Provide the (X, Y) coordinate of the cell's center where the given text is located.  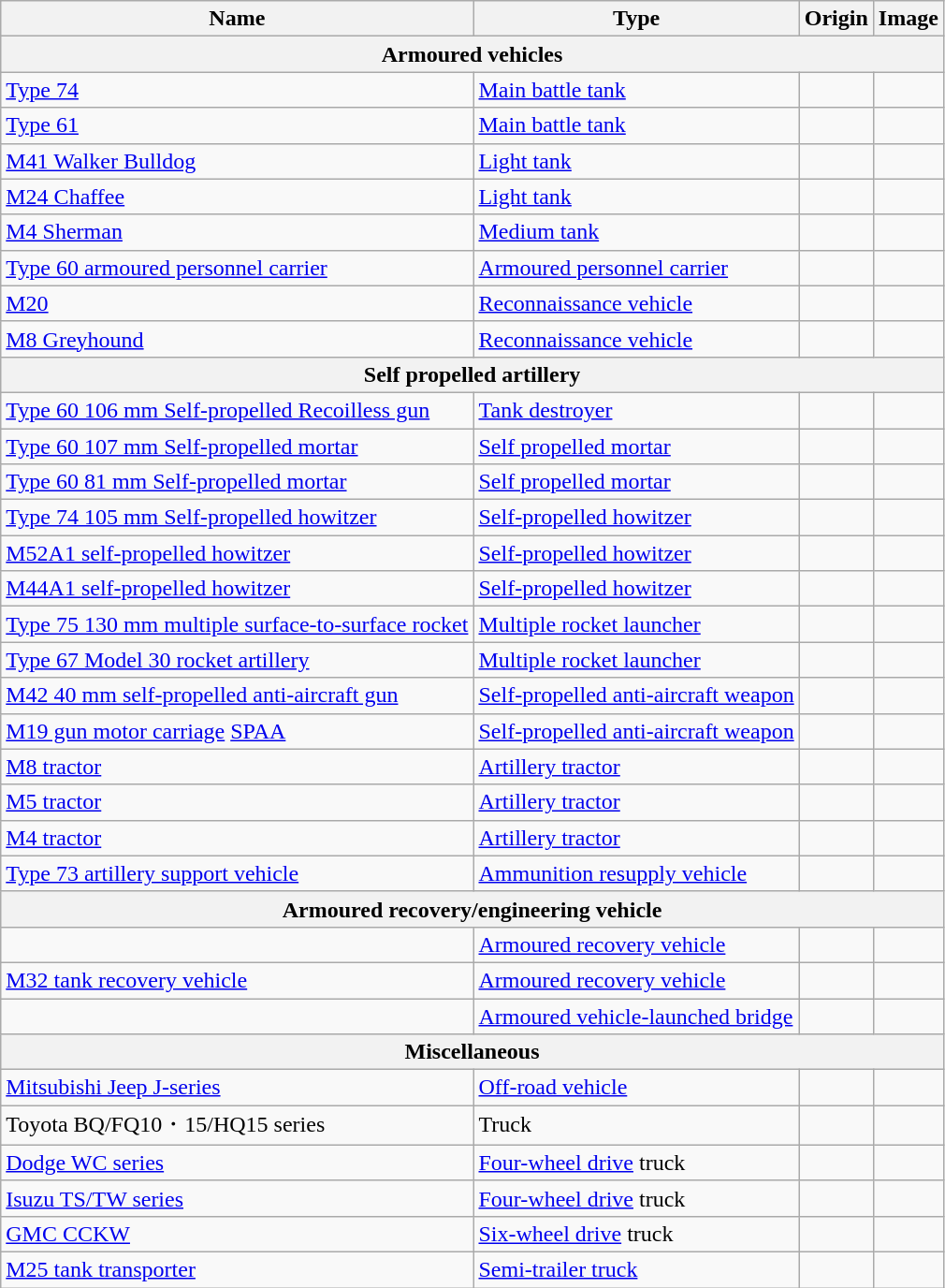
Armoured personnel carrier (636, 268)
Type (636, 19)
Type 67 Model 30 rocket artillery (238, 660)
Dodge WC series (238, 1163)
Type 60 81 mm Self-propelled mortar (238, 482)
M52A1 self-propelled howitzer (238, 553)
Mitsubishi Jeep J-series (238, 1088)
Truck (636, 1125)
Self propelled artillery (472, 374)
GMC CCKW (238, 1234)
M4 tractor (238, 838)
M24 Chaffee (238, 197)
Type 60 armoured personnel carrier (238, 268)
M25 tank transporter (238, 1269)
Toyota BQ/FQ10・15/HQ15 series (238, 1125)
Image (908, 19)
M20 (238, 303)
Off-road vehicle (636, 1088)
Semi-trailer truck (636, 1269)
Origin (836, 19)
Six-wheel drive truck (636, 1234)
M19 gun motor carriage SPAA (238, 731)
Armoured recovery/engineering vehicle (472, 909)
M42 40 mm self-propelled anti-aircraft gun (238, 695)
M5 tractor (238, 802)
Armoured vehicles (472, 54)
Armoured vehicle-launched bridge (636, 1016)
Ammunition resupply vehicle (636, 873)
Miscellaneous (472, 1052)
Type 60 106 mm Self-propelled Recoilless gun (238, 410)
M41 Walker Bulldog (238, 161)
Tank destroyer (636, 410)
M44A1 self-propelled howitzer (238, 589)
Isuzu TS/TW series (238, 1198)
M8 Greyhound (238, 339)
M32 tank recovery vehicle (238, 980)
Type 75 130 mm multiple surface-to-surface rocket (238, 624)
M4 Sherman (238, 232)
Type 73 artillery support vehicle (238, 873)
Type 61 (238, 125)
Name (238, 19)
M8 tractor (238, 767)
Type 74 (238, 90)
Type 60 107 mm Self-propelled mortar (238, 446)
Type 74 105 mm Self-propelled howitzer (238, 518)
Medium tank (636, 232)
